For the text-containing cell, return its midpoint in (X, Y) coordinate format. 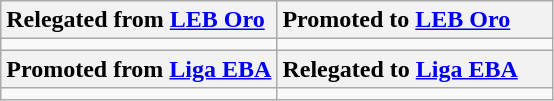
Relegated to Liga EBA (415, 69)
Promoted to LEB Oro (415, 20)
Relegated from LEB Oro (139, 20)
Promoted from Liga EBA (139, 69)
